Capture the cell that displays the provided text and extract its (X, Y) central coordinate. 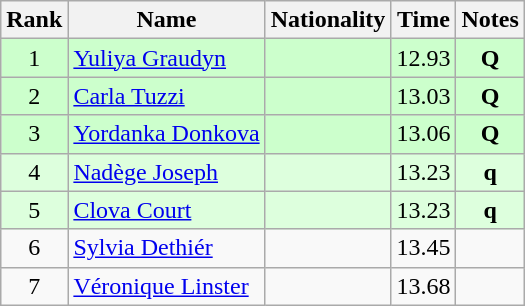
6 (34, 248)
1 (34, 58)
Sylvia Dethiér (166, 248)
Yuliya Graudyn (166, 58)
Nadège Joseph (166, 172)
Notes (490, 20)
13.03 (424, 96)
Véronique Linster (166, 286)
Nationality (328, 20)
12.93 (424, 58)
3 (34, 134)
7 (34, 286)
13.45 (424, 248)
5 (34, 210)
Clova Court (166, 210)
Rank (34, 20)
Carla Tuzzi (166, 96)
13.68 (424, 286)
13.06 (424, 134)
Name (166, 20)
2 (34, 96)
Yordanka Donkova (166, 134)
4 (34, 172)
Time (424, 20)
